Locate the cell with the specified text and output its (x, y) center coordinate. 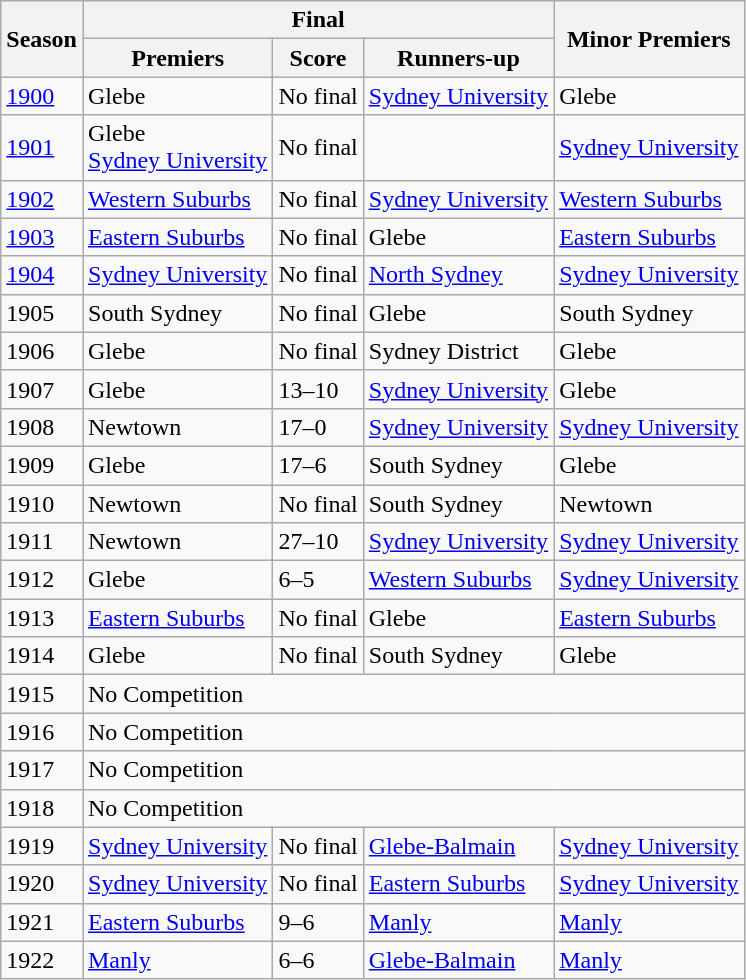
1902 (42, 199)
Glebe Sydney University (177, 148)
27–10 (318, 542)
1907 (42, 389)
1914 (42, 656)
1917 (42, 770)
Score (318, 58)
1921 (42, 922)
6–6 (318, 960)
13–10 (318, 389)
1901 (42, 148)
17–0 (318, 427)
Season (42, 39)
1913 (42, 618)
1918 (42, 808)
1909 (42, 465)
6–5 (318, 580)
1900 (42, 96)
1908 (42, 427)
1919 (42, 846)
9–6 (318, 922)
Sydney District (458, 351)
Minor Premiers (649, 39)
1915 (42, 694)
1922 (42, 960)
1903 (42, 237)
North Sydney (458, 275)
1916 (42, 732)
1920 (42, 884)
Final (318, 20)
Runners-up (458, 58)
1905 (42, 313)
1912 (42, 580)
1906 (42, 351)
17–6 (318, 465)
Premiers (177, 58)
1911 (42, 542)
1910 (42, 503)
1904 (42, 275)
